Pinpoint the cell where the given text exists, returning its (x, y) midpoint coordinate. 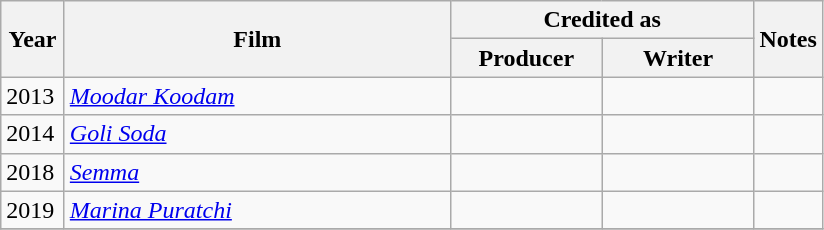
2018 (33, 172)
2013 (33, 96)
Film (257, 39)
Year (33, 39)
Moodar Koodam (257, 96)
2014 (33, 134)
Marina Puratchi (257, 210)
Credited as (602, 20)
Semma (257, 172)
Producer (526, 58)
Writer (678, 58)
Notes (788, 39)
2019 (33, 210)
Goli Soda (257, 134)
